Capture the cell that displays the provided text and extract its (x, y) central coordinate. 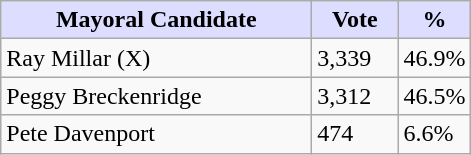
46.5% (434, 96)
Pete Davenport (156, 134)
6.6% (434, 134)
% (434, 20)
3,339 (355, 58)
Vote (355, 20)
3,312 (355, 96)
Peggy Breckenridge (156, 96)
46.9% (434, 58)
Ray Millar (X) (156, 58)
Mayoral Candidate (156, 20)
474 (355, 134)
